Find where the given text appears and provide that cell's center as (X, Y) coordinate. 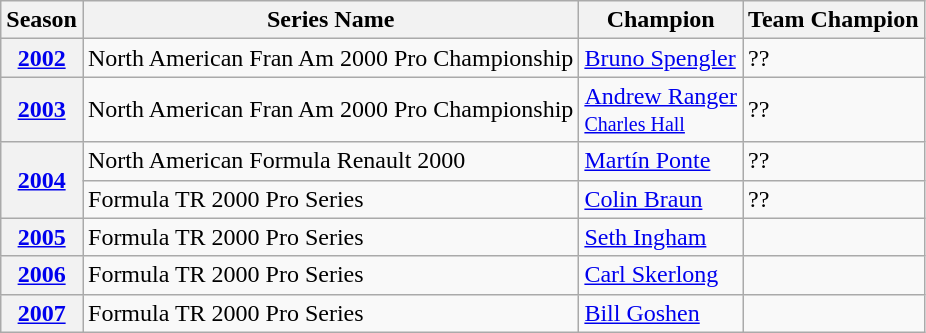
Bill Goshen (661, 313)
2003 (42, 110)
Series Name (330, 20)
Bruno Spengler (661, 58)
2006 (42, 275)
Martín Ponte (661, 161)
Andrew Ranger Charles Hall (661, 110)
Season (42, 20)
2002 (42, 58)
Champion (661, 20)
Seth Ingham (661, 237)
2004 (42, 180)
2007 (42, 313)
2005 (42, 237)
Team Champion (834, 20)
Carl Skerlong (661, 275)
North American Formula Renault 2000 (330, 161)
Colin Braun (661, 199)
